Search for the cell housing the specified text and yield its (x, y) center coordinate. 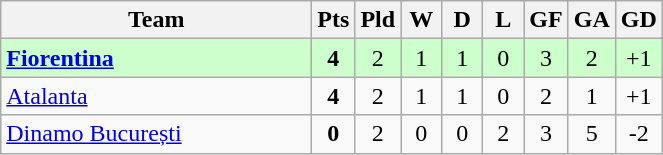
5 (592, 134)
GD (638, 20)
Team (156, 20)
-2 (638, 134)
Pts (334, 20)
Pld (378, 20)
GA (592, 20)
Fiorentina (156, 58)
Atalanta (156, 96)
L (504, 20)
Dinamo București (156, 134)
W (422, 20)
D (462, 20)
GF (546, 20)
